Output the [X, Y] coordinate of the center of the cell containing the given text.  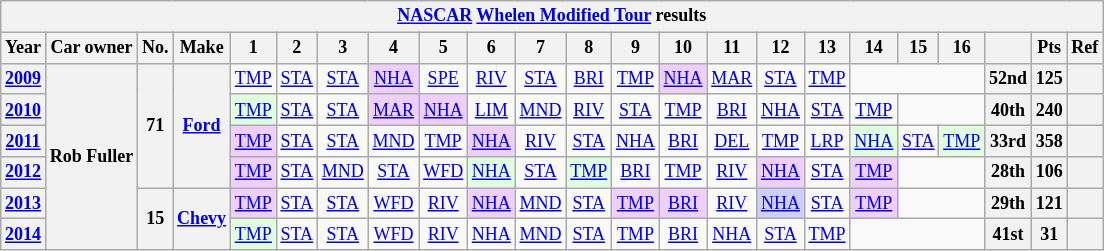
33rd [1008, 140]
1 [253, 48]
125 [1049, 78]
9 [636, 48]
13 [827, 48]
Pts [1049, 48]
240 [1049, 110]
40th [1008, 110]
LIM [491, 110]
52nd [1008, 78]
Ref [1085, 48]
12 [781, 48]
29th [1008, 204]
28th [1008, 172]
Rob Fuller [91, 156]
4 [394, 48]
No. [156, 48]
7 [540, 48]
Make [202, 48]
3 [342, 48]
5 [444, 48]
358 [1049, 140]
41st [1008, 234]
106 [1049, 172]
8 [589, 48]
Chevy [202, 219]
SPE [444, 78]
31 [1049, 234]
2014 [24, 234]
121 [1049, 204]
14 [874, 48]
16 [962, 48]
2 [296, 48]
11 [732, 48]
NASCAR Whelen Modified Tour results [552, 16]
Ford [202, 126]
2012 [24, 172]
LRP [827, 140]
2009 [24, 78]
2010 [24, 110]
10 [683, 48]
Car owner [91, 48]
Year [24, 48]
71 [156, 126]
6 [491, 48]
2013 [24, 204]
2011 [24, 140]
DEL [732, 140]
